Provide the (X, Y) coordinate of the cell's center where the given text is located.  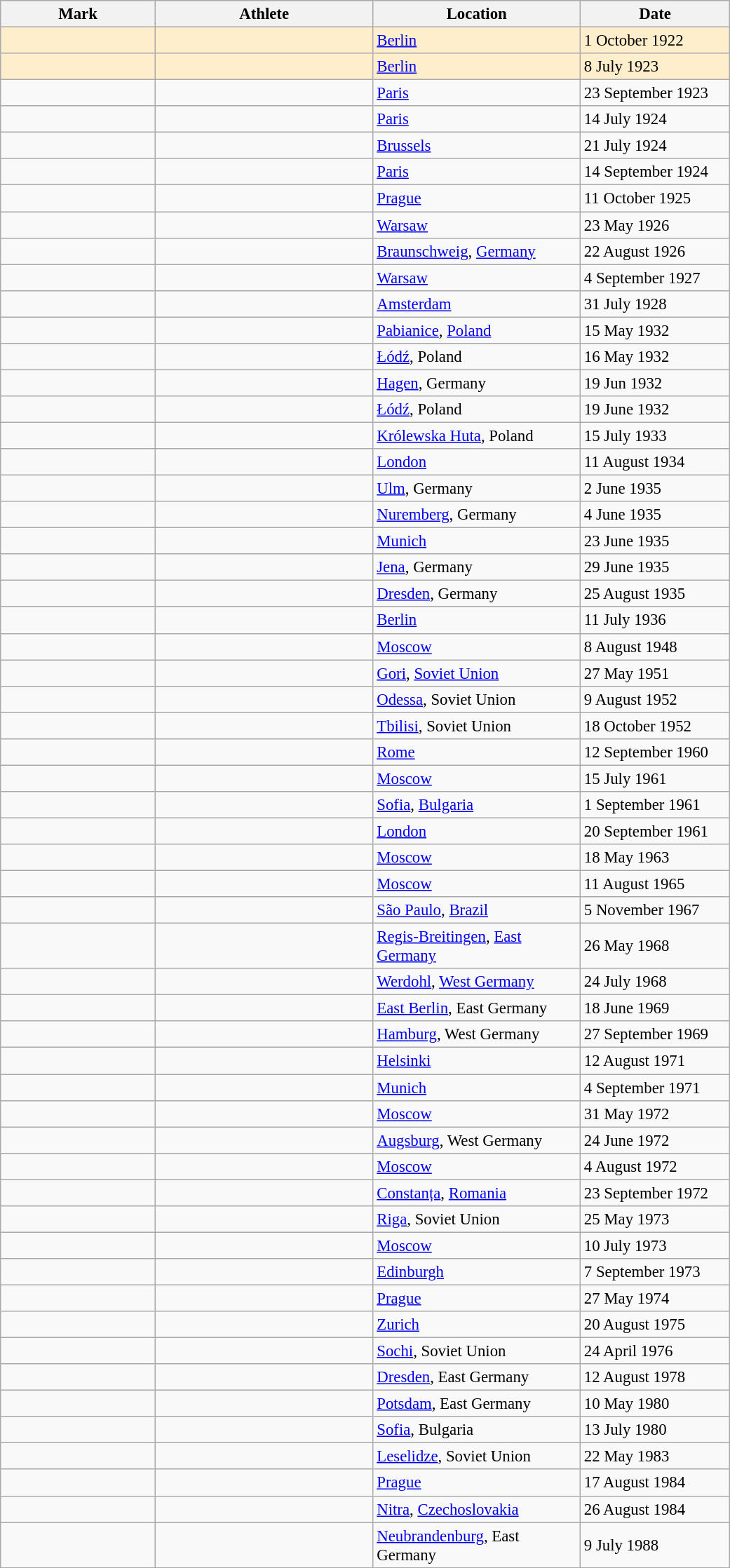
Potsdam, East Germany (477, 1404)
25 August 1935 (655, 594)
Dresden, East Germany (477, 1377)
Location (477, 14)
Nuremberg, Germany (477, 515)
15 July 1933 (655, 435)
15 May 1932 (655, 330)
19 Jun 1932 (655, 383)
17 August 1984 (655, 1483)
31 July 1928 (655, 304)
Helsinki (477, 1061)
Ulm, Germany (477, 489)
10 May 1980 (655, 1404)
4 September 1927 (655, 278)
Jena, Germany (477, 567)
Sochi, Soviet Union (477, 1351)
Zurich (477, 1325)
14 September 1924 (655, 172)
Gori, Soviet Union (477, 673)
11 July 1936 (655, 621)
18 June 1969 (655, 1008)
27 May 1951 (655, 673)
Werdohl, West Germany (477, 982)
Regis-Breitingen, East Germany (477, 947)
Leselidze, Soviet Union (477, 1457)
Nitra, Czechoslovakia (477, 1509)
2 June 1935 (655, 489)
12 August 1971 (655, 1061)
26 May 1968 (655, 947)
Riga, Soviet Union (477, 1219)
18 May 1963 (655, 858)
31 May 1972 (655, 1114)
1 September 1961 (655, 805)
11 August 1934 (655, 462)
Date (655, 14)
22 August 1926 (655, 251)
24 April 1976 (655, 1351)
Athlete (264, 14)
24 July 1968 (655, 982)
Hamburg, West Germany (477, 1034)
20 August 1975 (655, 1325)
Constanța, Romania (477, 1193)
26 August 1984 (655, 1509)
Dresden, Germany (477, 594)
Edinburgh (477, 1272)
10 July 1973 (655, 1245)
5 November 1967 (655, 910)
29 June 1935 (655, 567)
1 October 1922 (655, 41)
25 May 1973 (655, 1219)
São Paulo, Brazil (477, 910)
Brussels (477, 146)
Pabianice, Poland (477, 330)
15 July 1961 (655, 778)
23 June 1935 (655, 541)
23 May 1926 (655, 225)
4 September 1971 (655, 1088)
7 September 1973 (655, 1272)
8 August 1948 (655, 647)
Tbilisi, Soviet Union (477, 726)
13 July 1980 (655, 1430)
Rome (477, 752)
Królewska Huta, Poland (477, 435)
Braunschweig, Germany (477, 251)
11 October 1925 (655, 198)
Mark (79, 14)
23 September 1923 (655, 93)
16 May 1932 (655, 357)
24 June 1972 (655, 1140)
8 July 1923 (655, 67)
Hagen, Germany (477, 383)
19 June 1932 (655, 410)
4 June 1935 (655, 515)
23 September 1972 (655, 1193)
20 September 1961 (655, 831)
9 July 1988 (655, 1546)
11 August 1965 (655, 884)
12 August 1978 (655, 1377)
9 August 1952 (655, 699)
4 August 1972 (655, 1166)
27 May 1974 (655, 1298)
Amsterdam (477, 304)
Augsburg, West Germany (477, 1140)
27 September 1969 (655, 1034)
East Berlin, East Germany (477, 1008)
18 October 1952 (655, 726)
21 July 1924 (655, 146)
Neubrandenburg, East Germany (477, 1546)
12 September 1960 (655, 752)
22 May 1983 (655, 1457)
14 July 1924 (655, 119)
Odessa, Soviet Union (477, 699)
